Pinpoint the cell where the given text exists, returning its [X, Y] midpoint coordinate. 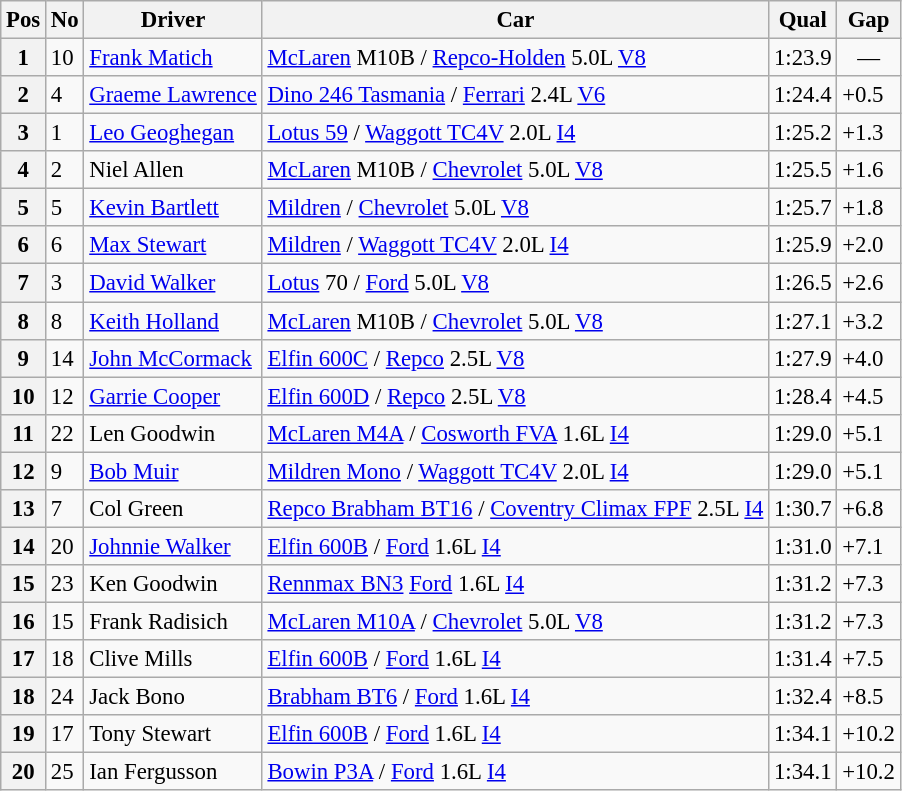
David Walker [173, 283]
Clive Mills [173, 659]
Driver [173, 20]
Frank Matich [173, 58]
Johnnie Walker [173, 546]
22 [65, 433]
+4.0 [868, 358]
Car [516, 20]
Repco Brabham BT16 / Coventry Climax FPF 2.5L I4 [516, 509]
1:26.5 [803, 283]
19 [24, 734]
Keith Holland [173, 321]
1:24.4 [803, 95]
+3.2 [868, 321]
+1.8 [868, 208]
13 [24, 509]
Lotus 70 / Ford 5.0L V8 [516, 283]
Niel Allen [173, 170]
+7.5 [868, 659]
Brabham BT6 / Ford 1.6L I4 [516, 697]
Max Stewart [173, 245]
Ken Goodwin [173, 584]
25 [65, 772]
1:27.1 [803, 321]
Tony Stewart [173, 734]
1:27.9 [803, 358]
Graeme Lawrence [173, 95]
+2.0 [868, 245]
1:31.0 [803, 546]
16 [24, 621]
1:30.7 [803, 509]
Len Goodwin [173, 433]
No [65, 20]
+1.3 [868, 133]
24 [65, 697]
Pos [24, 20]
+1.6 [868, 170]
11 [24, 433]
1:25.7 [803, 208]
Jack Bono [173, 697]
— [868, 58]
+8.5 [868, 697]
Leo Geoghegan [173, 133]
Gap [868, 20]
John McCormack [173, 358]
Col Green [173, 509]
Dino 246 Tasmania / Ferrari 2.4L V6 [516, 95]
+7.1 [868, 546]
1:28.4 [803, 396]
+2.6 [868, 283]
Lotus 59 / Waggott TC4V 2.0L I4 [516, 133]
Kevin Bartlett [173, 208]
Elfin 600D / Repco 2.5L V8 [516, 396]
1:31.4 [803, 659]
1:25.9 [803, 245]
Frank Radisich [173, 621]
+6.8 [868, 509]
1:25.5 [803, 170]
+4.5 [868, 396]
Mildren / Waggott TC4V 2.0L I4 [516, 245]
Garrie Cooper [173, 396]
Mildren Mono / Waggott TC4V 2.0L I4 [516, 471]
+0.5 [868, 95]
1:23.9 [803, 58]
Qual [803, 20]
1:25.2 [803, 133]
McLaren M10A / Chevrolet 5.0L V8 [516, 621]
McLaren M10B / Repco-Holden 5.0L V8 [516, 58]
23 [65, 584]
Rennmax BN3 Ford 1.6L I4 [516, 584]
Elfin 600C / Repco 2.5L V8 [516, 358]
Bowin P3A / Ford 1.6L I4 [516, 772]
1:32.4 [803, 697]
Bob Muir [173, 471]
Ian Fergusson [173, 772]
McLaren M4A / Cosworth FVA 1.6L I4 [516, 433]
Mildren / Chevrolet 5.0L V8 [516, 208]
